Scan for the cell matching the given text and deliver its (x, y) coordinate at center. 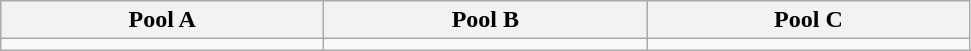
Pool A (162, 20)
Pool B (486, 20)
Pool C (808, 20)
